Identify which cell holds the provided text, then report its [X, Y] central coordinate. 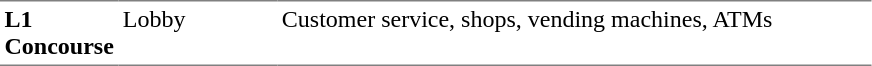
Customer service, shops, vending machines, ATMs [574, 33]
L1Concourse [59, 33]
Lobby [198, 33]
